From the cell containing the given text, extract its center point as (X, Y) coordinate. 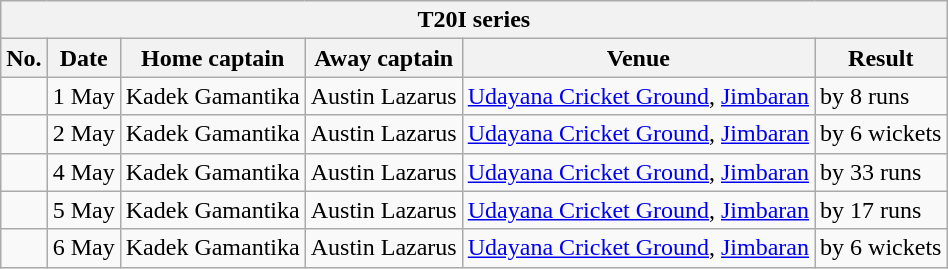
by 8 runs (881, 96)
6 May (84, 248)
T20I series (474, 20)
by 17 runs (881, 210)
4 May (84, 172)
by 33 runs (881, 172)
Away captain (384, 58)
Venue (638, 58)
Date (84, 58)
2 May (84, 134)
No. (24, 58)
5 May (84, 210)
Home captain (212, 58)
Result (881, 58)
1 May (84, 96)
